Extract the (X, Y) coordinate from the center of the cell holding the provided text.  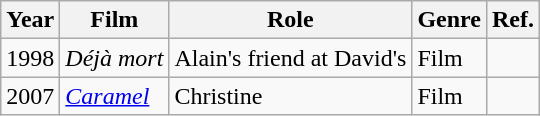
Role (290, 20)
1998 (30, 58)
Ref. (512, 20)
2007 (30, 96)
Year (30, 20)
Caramel (114, 96)
Genre (450, 20)
Alain's friend at David's (290, 58)
Déjà mort (114, 58)
Christine (290, 96)
